From the cell containing the given text, extract its center point as (X, Y) coordinate. 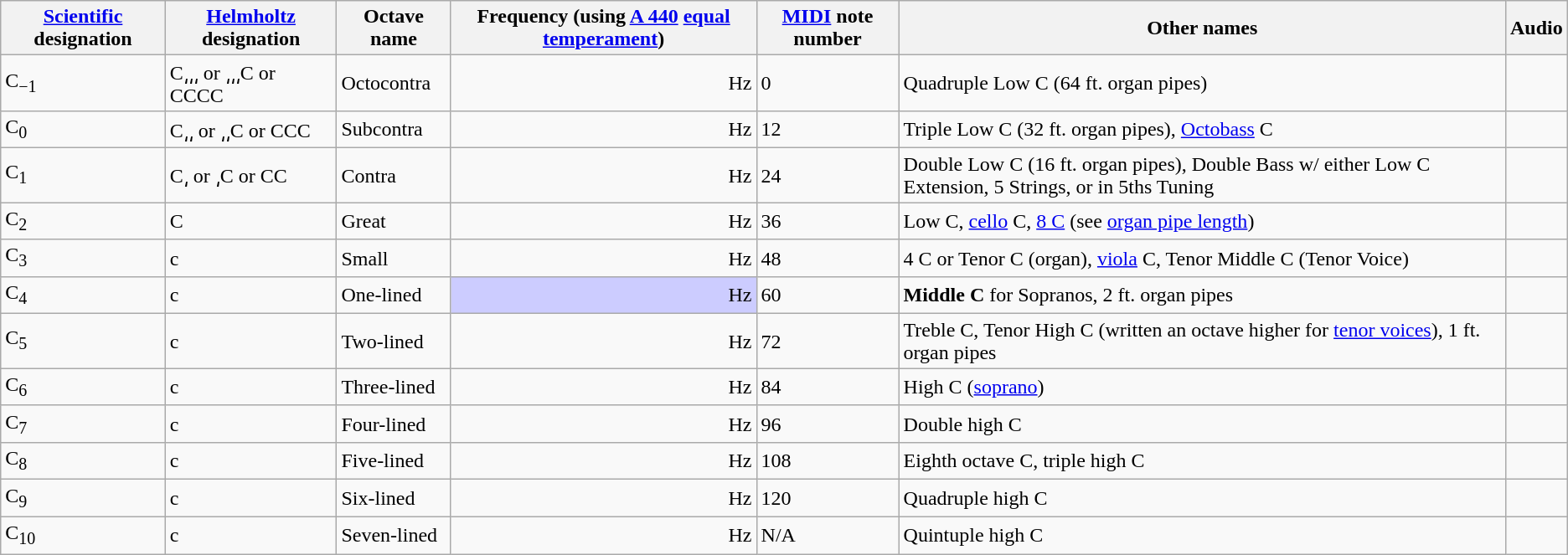
Octave name (394, 28)
Four-lined (394, 424)
High C (soprano) (1202, 387)
4 C or Tenor C (organ), viola C, Tenor Middle C (Tenor Voice) (1202, 258)
Subcontra (394, 129)
MIDI note number (828, 28)
C0 (84, 129)
Small (394, 258)
Quintuple high C (1202, 535)
Six-lined (394, 498)
Scientific designation (84, 28)
Low C, cello C, 8 C (see organ pipe length) (1202, 221)
C (251, 221)
C͵͵͵ or ͵͵͵C or CCCC (251, 84)
C7 (84, 424)
24 (828, 176)
36 (828, 221)
C10 (84, 535)
Five-lined (394, 461)
C6 (84, 387)
Double Low C (16 ft. organ pipes), Double Bass w/ either Low C Extension, 5 Strings, or in 5ths Tuning (1202, 176)
60 (828, 295)
Helmholtz designation (251, 28)
Middle C for Sopranos, 2 ft. organ pipes (1202, 295)
Treble C, Tenor High C (written an octave higher for tenor voices), 1 ft. organ pipes (1202, 342)
C3 (84, 258)
Seven-lined (394, 535)
C1 (84, 176)
C͵͵ or ͵͵C or CCC (251, 129)
N/A (828, 535)
Three-lined (394, 387)
12 (828, 129)
Contra (394, 176)
48 (828, 258)
C8 (84, 461)
Double high C (1202, 424)
0 (828, 84)
Audio (1536, 28)
C2 (84, 221)
Great (394, 221)
Eighth octave C, triple high C (1202, 461)
84 (828, 387)
Triple Low C (32 ft. organ pipes), Octobass C (1202, 129)
Quadruple Low C (64 ft. organ pipes) (1202, 84)
Two-lined (394, 342)
C9 (84, 498)
Quadruple high C (1202, 498)
108 (828, 461)
C͵ or ͵C or CC (251, 176)
120 (828, 498)
Frequency (using A 440 equal temperament) (603, 28)
96 (828, 424)
72 (828, 342)
C5 (84, 342)
C−1 (84, 84)
Other names (1202, 28)
C4 (84, 295)
Octocontra (394, 84)
One-lined (394, 295)
